Output the [x, y] coordinate of the center of the cell containing the given text.  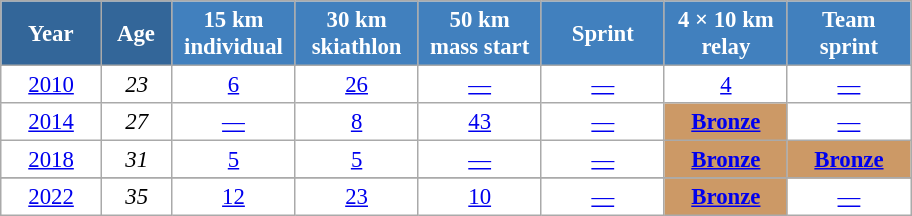
15 km individual [234, 34]
4 [726, 85]
6 [234, 85]
31 [136, 160]
Age [136, 34]
2014 [52, 122]
12 [234, 197]
2018 [52, 160]
26 [356, 85]
35 [136, 197]
Year [52, 34]
4 × 10 km relay [726, 34]
30 km skiathlon [356, 34]
2022 [52, 197]
43 [480, 122]
2010 [52, 85]
10 [480, 197]
Team sprint [848, 34]
8 [356, 122]
50 km mass start [480, 34]
Sprint [602, 34]
27 [136, 122]
